Extract the (X, Y) coordinate from the center of the cell holding the provided text.  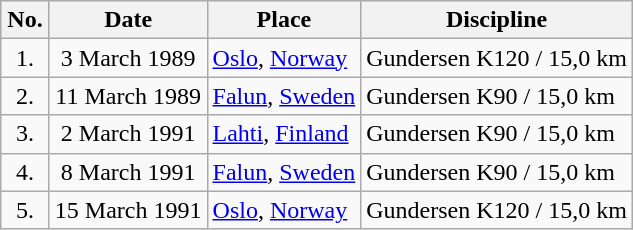
4. (26, 172)
2. (26, 96)
Lahti, Finland (284, 134)
11 March 1989 (128, 96)
3. (26, 134)
Date (128, 20)
2 March 1991 (128, 134)
Place (284, 20)
15 March 1991 (128, 210)
1. (26, 58)
8 March 1991 (128, 172)
3 March 1989 (128, 58)
5. (26, 210)
No. (26, 20)
Discipline (497, 20)
